Output the [X, Y] coordinate of the center of the cell containing the given text.  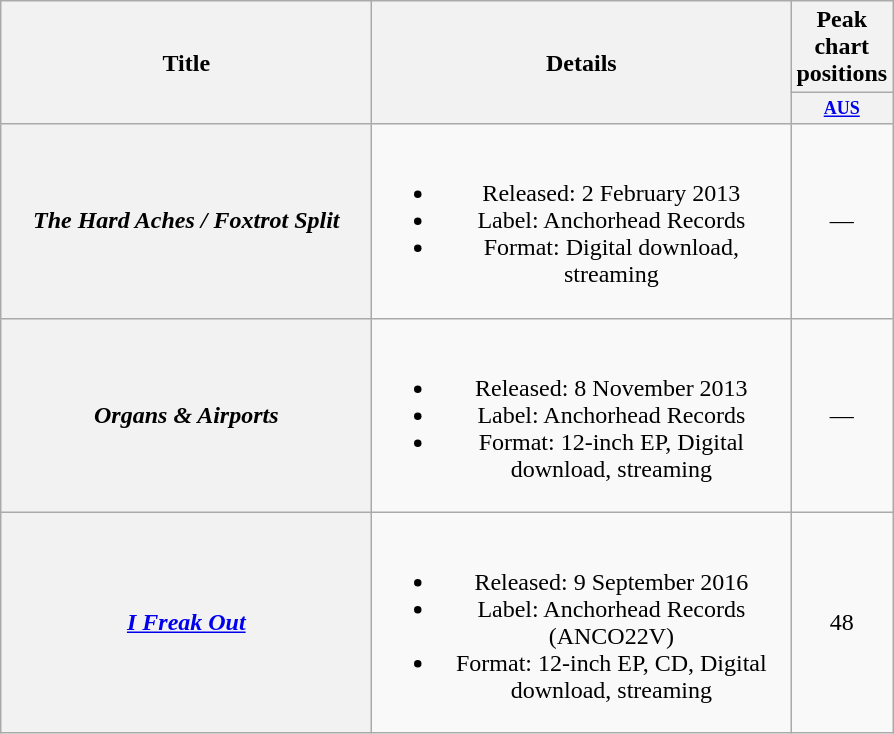
Title [186, 62]
48 [842, 622]
Organs & Airports [186, 415]
Released: 9 September 2016 Label: Anchorhead Records (ANCO22V)Format: 12-inch EP, CD, Digital download, streaming [582, 622]
AUS [842, 108]
Released: 8 November 2013 Label: Anchorhead RecordsFormat: 12-inch EP, Digital download, streaming [582, 415]
The Hard Aches / Foxtrot Split [186, 221]
I Freak Out [186, 622]
Released: 2 February 2013Label: Anchorhead RecordsFormat: Digital download, streaming [582, 221]
Peak chart positions [842, 47]
Details [582, 62]
